Provide the (X, Y) coordinate of the cell's center where the given text is located.  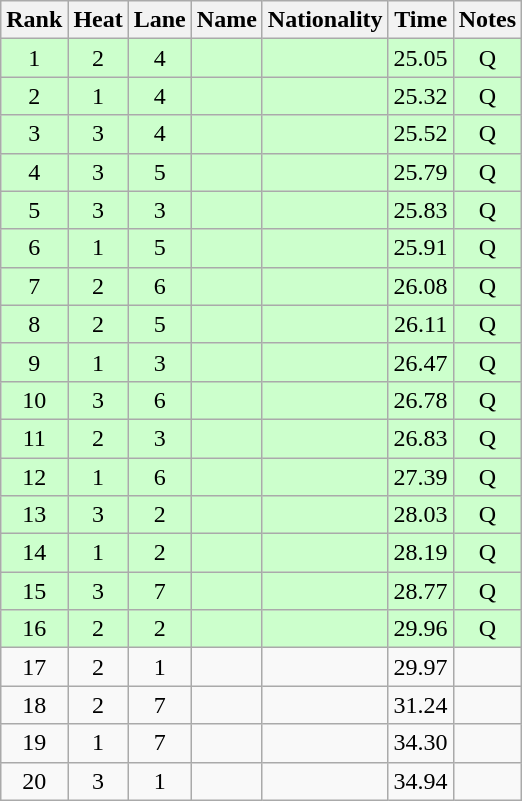
19 (34, 743)
15 (34, 591)
27.39 (420, 477)
31.24 (420, 705)
Rank (34, 20)
17 (34, 667)
28.03 (420, 515)
29.97 (420, 667)
16 (34, 629)
26.11 (420, 324)
34.94 (420, 781)
Nationality (325, 20)
9 (34, 362)
28.19 (420, 553)
11 (34, 438)
25.32 (420, 96)
14 (34, 553)
26.08 (420, 286)
25.83 (420, 210)
10 (34, 400)
Name (226, 20)
Time (420, 20)
Lane (160, 20)
Notes (487, 20)
18 (34, 705)
Heat (98, 20)
26.78 (420, 400)
25.91 (420, 248)
25.79 (420, 172)
26.47 (420, 362)
25.52 (420, 134)
28.77 (420, 591)
34.30 (420, 743)
20 (34, 781)
26.83 (420, 438)
25.05 (420, 58)
29.96 (420, 629)
12 (34, 477)
8 (34, 324)
13 (34, 515)
